Locate the cell with the specified text and output its [x, y] center coordinate. 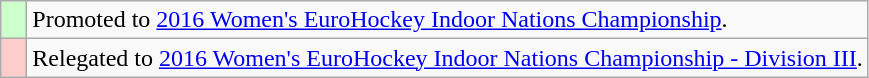
Promoted to 2016 Women's EuroHockey Indoor Nations Championship. [448, 20]
Relegated to 2016 Women's EuroHockey Indoor Nations Championship - Division III. [448, 58]
